Search for the cell housing the specified text and yield its [x, y] center coordinate. 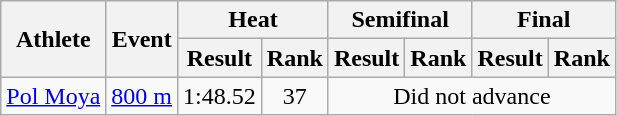
Heat [254, 20]
Pol Moya [54, 96]
Final [544, 20]
Did not advance [472, 96]
1:48.52 [220, 96]
37 [294, 96]
Athlete [54, 39]
Semifinal [400, 20]
800 m [142, 96]
Event [142, 39]
